Capture the cell that displays the provided text and extract its (x, y) central coordinate. 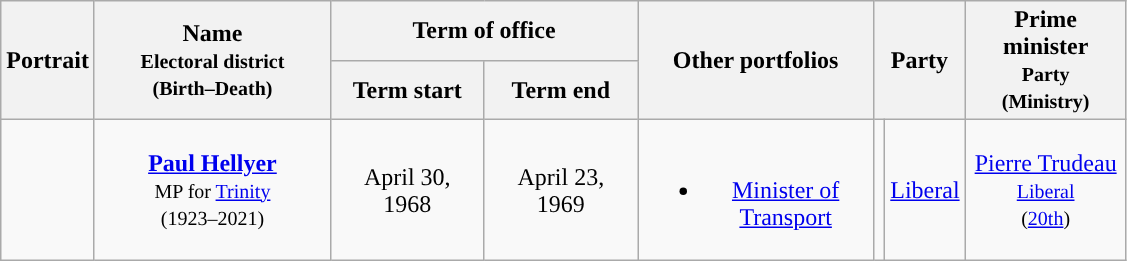
Portrait (48, 60)
Term start (407, 90)
Prime ministerParty(Ministry) (1046, 60)
April 23,1969 (561, 190)
Liberal (925, 190)
April 30,1968 (407, 190)
Pierre TrudeauLiberal(20th) (1046, 190)
Paul HellyerMP for Trinity(1923–2021) (212, 190)
Term of office (484, 31)
Term end (561, 90)
Other portfolios (756, 60)
NameElectoral district(Birth–Death) (212, 60)
Party (920, 60)
Minister of Transport (756, 190)
